Extract the (X, Y) coordinate from the center of the cell holding the provided text.  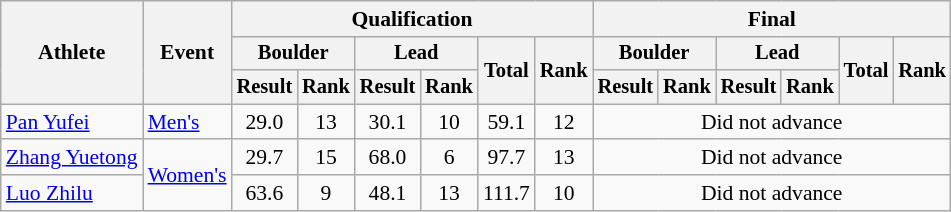
Qualification (412, 19)
30.1 (388, 122)
15 (326, 158)
Luo Zhilu (72, 193)
97.7 (506, 158)
Athlete (72, 52)
12 (564, 122)
59.1 (506, 122)
Men's (188, 122)
Final (772, 19)
6 (449, 158)
Zhang Yuetong (72, 158)
111.7 (506, 193)
Event (188, 52)
Women's (188, 176)
48.1 (388, 193)
29.7 (265, 158)
9 (326, 193)
29.0 (265, 122)
63.6 (265, 193)
68.0 (388, 158)
Pan Yufei (72, 122)
